Scan for the cell matching the given text and deliver its [x, y] coordinate at center. 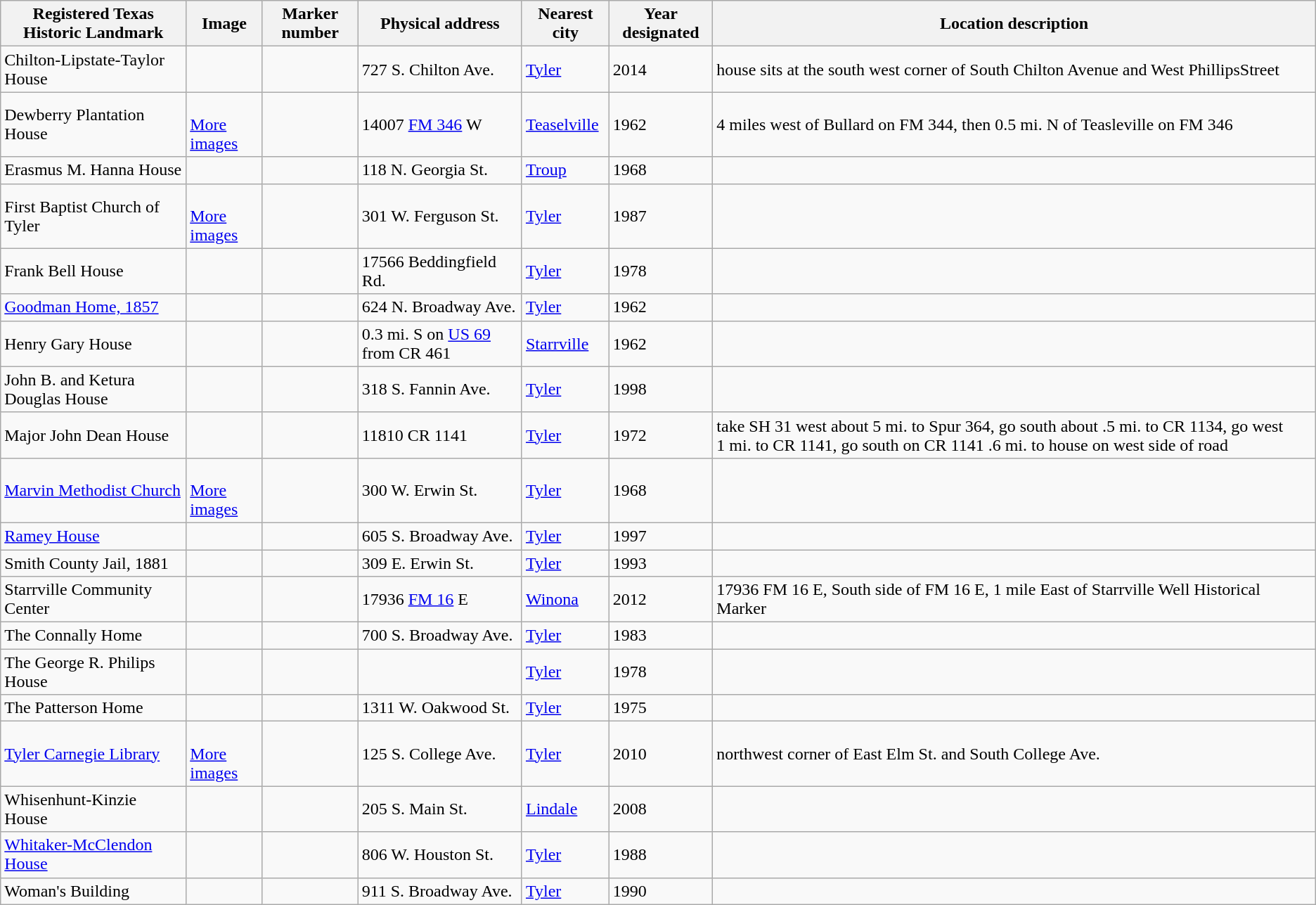
2012 [661, 599]
301 W. Ferguson St. [440, 216]
125 S. College Ave. [440, 754]
The Connally Home [93, 636]
Frank Bell House [93, 271]
Ramey House [93, 536]
605 S. Broadway Ave. [440, 536]
Henry Gary House [93, 343]
1987 [661, 216]
2010 [661, 754]
house sits at the south west corner of South Chilton Avenue and West PhillipsStreet [1014, 69]
Year designated [661, 24]
Chilton-Lipstate-Taylor House [93, 69]
1311 W. Oakwood St. [440, 708]
17566 Beddingfield Rd. [440, 271]
Starrville Community Center [93, 599]
Lindale [565, 809]
Physical address [440, 24]
Erasmus M. Hanna House [93, 170]
Smith County Jail, 1881 [93, 563]
Location description [1014, 24]
1972 [661, 435]
The Patterson Home [93, 708]
Major John Dean House [93, 435]
318 S. Fannin Ave. [440, 390]
Nearest city [565, 24]
1988 [661, 855]
1993 [661, 563]
Tyler Carnegie Library [93, 754]
Marker number [310, 24]
624 N. Broadway Ave. [440, 307]
1975 [661, 708]
Whitaker-McClendon House [93, 855]
Whisenhunt-Kinzie House [93, 809]
205 S. Main St. [440, 809]
Registered Texas Historic Landmark [93, 24]
1998 [661, 390]
1990 [661, 891]
Goodman Home, 1857 [93, 307]
Woman's Building [93, 891]
2008 [661, 809]
Starrville [565, 343]
Dewberry Plantation House [93, 124]
Marvin Methodist Church [93, 490]
Image [225, 24]
700 S. Broadway Ave. [440, 636]
First Baptist Church of Tyler [93, 216]
Winona [565, 599]
northwest corner of East Elm St. and South College Ave. [1014, 754]
4 miles west of Bullard on FM 344, then 0.5 mi. N of Teasleville on FM 346 [1014, 124]
John B. and Ketura Douglas House [93, 390]
0.3 mi. S on US 69 from CR 461 [440, 343]
1983 [661, 636]
Troup [565, 170]
2014 [661, 69]
300 W. Erwin St. [440, 490]
Teaselville [565, 124]
309 E. Erwin St. [440, 563]
118 N. Georgia St. [440, 170]
14007 FM 346 W [440, 124]
911 S. Broadway Ave. [440, 891]
1997 [661, 536]
806 W. Houston St. [440, 855]
The George R. Philips House [93, 672]
11810 CR 1141 [440, 435]
17936 FM 16 E, South side of FM 16 E, 1 mile East of Starrville Well Historical Marker [1014, 599]
727 S. Chilton Ave. [440, 69]
17936 FM 16 E [440, 599]
